Scan for the cell matching the given text and deliver its [x, y] coordinate at center. 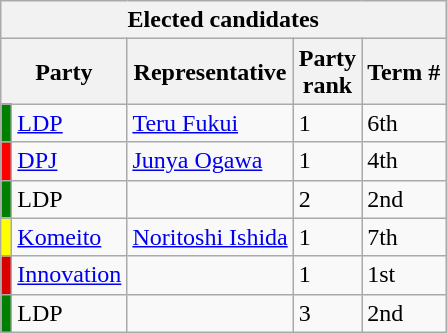
Partyrank [327, 72]
DPJ [70, 161]
4th [404, 161]
3 [327, 313]
Term # [404, 72]
Party [64, 72]
2 [327, 199]
Representative [210, 72]
Innovation [70, 275]
6th [404, 123]
Junya Ogawa [210, 161]
Elected candidates [224, 20]
Teru Fukui [210, 123]
Komeito [70, 237]
Noritoshi Ishida [210, 237]
1st [404, 275]
7th [404, 237]
